Identify which cell holds the provided text, then report its [X, Y] central coordinate. 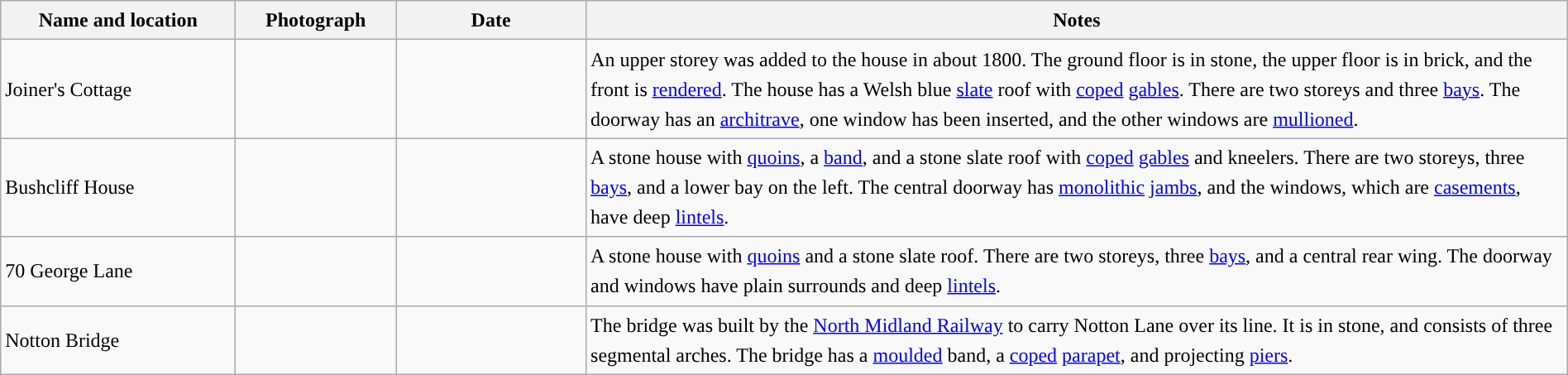
Date [491, 20]
Name and location [118, 20]
Photograph [316, 20]
Bushcliff House [118, 187]
Joiner's Cottage [118, 89]
70 George Lane [118, 272]
Notton Bridge [118, 339]
Notes [1077, 20]
